Locate the cell with the specified text and output its (X, Y) center coordinate. 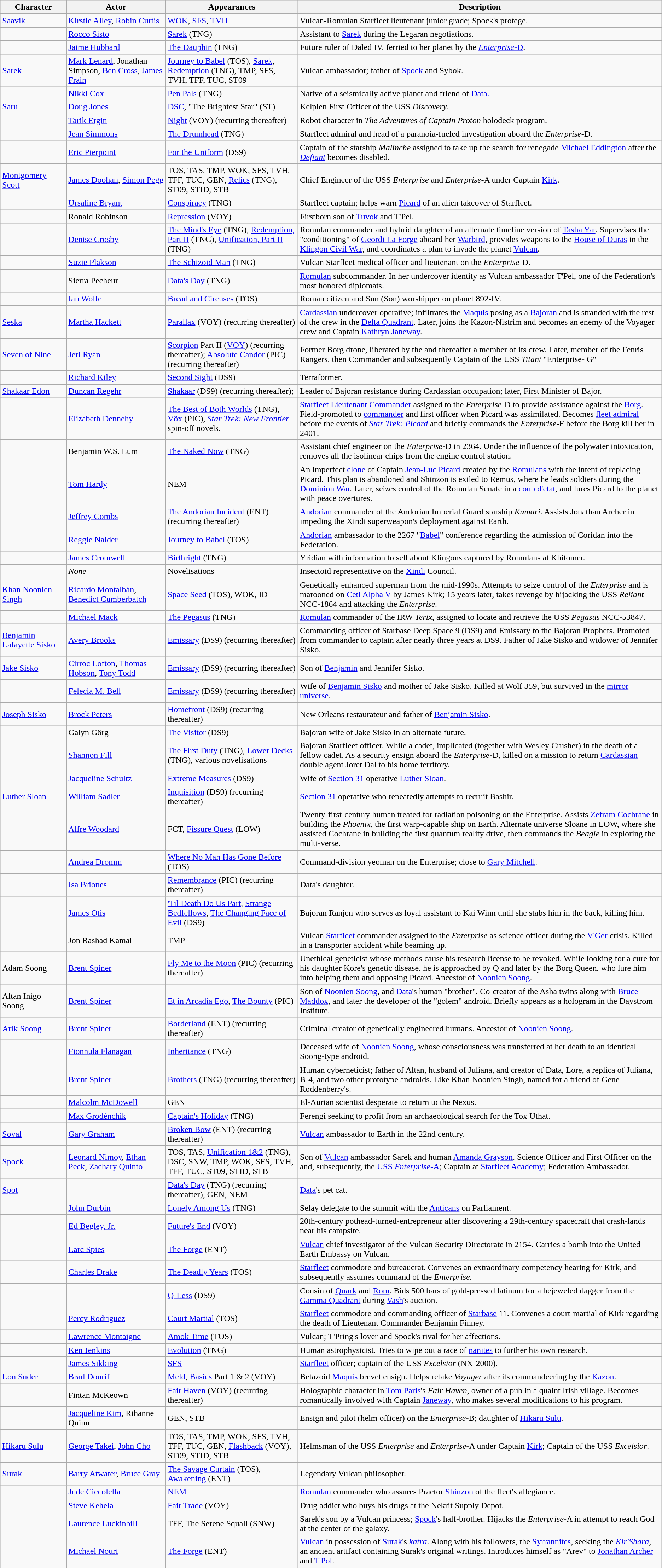
Fair Haven (VOY) (recurring thereafter) (232, 1395)
Description (480, 7)
The Best of Both Worlds (TNG), Võx (PIC), Star Trek: New Frontier spin-off novels. (232, 419)
Galyn Görg (116, 732)
Repression (VOY) (232, 216)
Malcolm McDowell (116, 1102)
Lon Suder (33, 1377)
The Drumhead (TNG) (232, 134)
Vulcan Starfleet commander assigned to the Enterprise as science officer during the V'Ger crisis. Killed in a transporter accident while beaming up. (480, 940)
Data's Day (TNG) (232, 281)
Shakaar Edon (33, 391)
Kelpien First Officer of the USS Discovery. (480, 107)
Jake Sisko (33, 668)
TMP (232, 940)
Tarik Ergin (116, 120)
Andrea Dromm (116, 862)
Leader of Bajoran resistance during Cardassian occupation; later, First Minister of Bajor. (480, 391)
Percy Rodriguez (116, 1318)
Jeffrey Combs (116, 517)
Brad Dourif (116, 1377)
James Doohan, Simon Pegg (116, 180)
New Orleans restaurateur and father of Benjamin Sisko. (480, 714)
Steve Kehela (116, 1505)
Brock Peters (116, 714)
Yridian with information to sell about Klingons captured by Romulans at Khitomer. (480, 558)
Benjamin Lafayette Sisko (33, 640)
Vulcan ambassador to Earth in the 22nd century. (480, 1134)
Betazoid Maquis brevet ensign. Helps retake Voyager after its commandeering by the Kazon. (480, 1377)
James Sikking (116, 1364)
The First Duty (TNG), Lower Decks (TNG), various novelisations (232, 755)
DSC, "The Brightest Star" (ST) (232, 107)
The Schizoid Man (TNG) (232, 263)
Wife of Benjamin Sisko and mother of Jake Sisko. Killed at Wolf 359, but survived in the mirror universe. (480, 691)
Montgomery Scott (33, 180)
Terraformer. (480, 377)
Michael Nouri (116, 1551)
John Durbin (116, 1208)
Khan Noonien Singh (33, 594)
Ronald Robinson (116, 216)
Larc Spies (116, 1249)
Starfleet commodore and bureaucrat. Convenes an extraordinary competency hearing for Kirk, and subsequently assumes command of the Enterprise. (480, 1272)
Lonely Among Us (TNG) (232, 1208)
Michael Mack (116, 617)
Vulcan-Romulan Starfleet lieutenant junior grade; Spock's protege. (480, 21)
'Til Death Do Us Part, Strange Bedfellows, The Changing Face of Evil (DS9) (232, 912)
The Visitor (DS9) (232, 732)
Doug Jones (116, 107)
Ken Jenkins (116, 1350)
Hikaru Sulu (33, 1446)
Meld, Basics Part 1 & 2 (VOY) (232, 1377)
Jacqueline Kim, Rihanne Quinn (116, 1418)
Altan Inigo Soong (33, 1001)
Captain of the starship Malinche assigned to take up the search for renegade Michael Eddington after the Defiant becomes disabled. (480, 152)
Romulan commander of the IRW Terix, assigned to locate and retrieve the USS Pegasus NCC-53847. (480, 617)
Et in Arcadia Ego, The Bounty (PIC) (232, 1001)
Drug addict who buys his drugs at the Nekrit Supply Depot. (480, 1505)
Where No Man Has Gone Before (TOS) (232, 862)
The Andorian Incident (ENT) (recurring thereafter) (232, 517)
Sarek's son by a Vulcan princess; Spock's half-brother. Hijacks the Enterprise-A in attempt to reach God at the center of the galaxy. (480, 1523)
The Dauphin (TNG) (232, 47)
Avery Brooks (116, 640)
Barry Atwater, Bruce Gray (116, 1474)
Shakaar (DS9) (recurring thereafter); (232, 391)
Charles Drake (116, 1272)
Isa Briones (116, 884)
Jaime Hubbard (116, 47)
Scorpion Part II (VOY) (recurring thereafter); Absolute Candor (PIC) (recurring thereafter) (232, 354)
Max Grodénchik (116, 1116)
Wife of Section 31 operative Luther Sloan. (480, 778)
Amok Time (TOS) (232, 1336)
Inheritance (TNG) (232, 1051)
FCT, Fissure Quest (LOW) (232, 829)
Eric Pierpoint (116, 152)
Data's Day (TNG) (recurring thereafter), GEN, NEM (232, 1189)
Rocco Sisto (116, 34)
Mark Lenard, Jonathan Simpson, Ben Cross, James Frain (116, 70)
The Pegasus (TNG) (232, 617)
Duncan Regehr (116, 391)
The Savage Curtain (TOS), Awakening (ENT) (232, 1474)
Fair Trade (VOY) (232, 1505)
Selay delegate to the summit with the Anticans on Parliament. (480, 1208)
Native of a seismically active planet and friend of Data. (480, 93)
Vulcan chief investigator of the Vulcan Security Directorate in 2154. Carries a bomb into the United Earth Embassy on Vulcan. (480, 1249)
GEN (232, 1102)
Benjamin W.S. Lum (116, 451)
Journey to Babel (TOS) (232, 539)
Firstborn son of Tuvok and T'Pel. (480, 216)
Starfleet officer; captain of the USS Excelsior (NX-2000). (480, 1364)
SFS (232, 1364)
Leonard Nimoy, Ethan Peck, Zachary Quinto (116, 1162)
Remembrance (PIC) (recurring thereafter) (232, 884)
20th-century pothead-turned-entrepreneur after discovering a 29th-century spacecraft that crash-lands near his campsite. (480, 1226)
Roman citizen and Sun (Son) worshipper on planet 892-IV. (480, 299)
Romulan subcommander. In her undercover identity as Vulcan ambassador T'Pel, one of the Federation's most honored diplomats. (480, 281)
Ensign and pilot (helm officer) on the Enterprise-B; daughter of Hikaru Sulu. (480, 1418)
Character (33, 7)
Helmsman of the USS Enterprise and Enterprise-A under Captain Kirk; Captain of the USS Excelsior. (480, 1446)
Lawrence Montaigne (116, 1336)
Shannon Fill (116, 755)
Bajoran wife of Jake Sisko in an alternate future. (480, 732)
Surak (33, 1474)
William Sadler (116, 797)
Laurence Luckinbill (116, 1523)
Andorian ambassador to the 2267 "Babel" conference regarding the admission of Coridan into the Federation. (480, 539)
Human astrophysicist. Tries to wipe out a race of nanites to further his own research. (480, 1350)
TOS, TAS, TMP, WOK, SFS, TVH, TFF, TUC, GEN, Flashback (VOY), ST09, STID, STB (232, 1446)
Saru (33, 107)
Felecia M. Bell (116, 691)
James Cromwell (116, 558)
Tom Hardy (116, 484)
Insectoid representative on the Xindi Council. (480, 571)
Jon Rashad Kamal (116, 940)
Chief Engineer of the USS Enterprise and Enterprise-A under Captain Kirk. (480, 180)
James Otis (116, 912)
Vulcan; T'Pring's lover and Spock's rival for her affections. (480, 1336)
Fionnula Flanagan (116, 1051)
Martha Hackett (116, 322)
Inquisition (DS9) (recurring thereafter) (232, 797)
None (116, 571)
Criminal creator of genetically engineered humans. Ancestor of Noonien Soong. (480, 1029)
Saavik (33, 21)
Robot character in The Adventures of Captain Proton holodeck program. (480, 120)
Vulcan Starfleet medical officer and lieutenant on the Enterprise-D. (480, 263)
Novelisations (232, 571)
Legendary Vulcan philosopher. (480, 1474)
Sierra Pecheur (116, 281)
Assistant to Sarek during the Legaran negotiations. (480, 34)
Richard Kiley (116, 377)
GEN, STB (232, 1418)
Kirstie Alley, Robin Curtis (116, 21)
Journey to Babel (TOS), Sarek, Redemption (TNG), TMP, SFS, TVH, TFF, TUC, ST09 (232, 70)
Fintan McKeown (116, 1395)
Ursaline Bryant (116, 203)
Cirroc Lofton, Thomas Hobson, Tony Todd (116, 668)
Joseph Sisko (33, 714)
Bread and Circuses (TOS) (232, 299)
Luther Sloan (33, 797)
Data's daughter. (480, 884)
Pen Pals (TNG) (232, 93)
Night (VOY) (recurring thereafter) (232, 120)
George Takei, John Cho (116, 1446)
Sarek (TNG) (232, 34)
Alfre Woodard (116, 829)
Spot (33, 1189)
Q-Less (DS9) (232, 1295)
TOS, TAS, TMP, WOK, SFS, TVH, TFF, TUC, GEN, Relics (TNG), ST09, STID, STB (232, 180)
Captain's Holiday (TNG) (232, 1116)
Conspiracy (TNG) (232, 203)
Appearances (232, 7)
Ferengi seeking to profit from an archaeological search for the Tox Uthat. (480, 1116)
Denise Crosby (116, 240)
Homefront (DS9) (recurring thereafter) (232, 714)
Soval (33, 1134)
Future ruler of Daled IV, ferried to her planet by the Enterprise-D. (480, 47)
Space Seed (TOS), WOK, ID (232, 594)
Cousin of Quark and Rom. Bids 500 bars of gold-pressed latinum for a bejeweled dagger from the Gamma Quadrant during Vash's auction. (480, 1295)
Spock (33, 1162)
Second Sight (DS9) (232, 377)
Gary Graham (116, 1134)
Future's End (VOY) (232, 1226)
El-Aurian scientist desperate to return to the Nexus. (480, 1102)
Elizabeth Dennehy (116, 419)
Son of Benjamin and Jennifer Sisko. (480, 668)
Court Martial (TOS) (232, 1318)
Section 31 operative who repeatedly attempts to recruit Bashir. (480, 797)
For the Uniform (DS9) (232, 152)
Vulcan ambassador; father of Spock and Sybok. (480, 70)
Deceased wife of Noonien Soong, whose consciousness was transferred at her death to an identical Soong-type android. (480, 1051)
Starfleet captain; helps warn Picard of an alien takeover of Starfleet. (480, 203)
Starfleet admiral and head of a paranoia-fueled investigation aboard the Enterprise-D. (480, 134)
Sarek (33, 70)
Ricardo Montalbán, Benedict Cumberbatch (116, 594)
Ian Wolfe (116, 299)
Seska (33, 322)
Suzie Plakson (116, 263)
TFF, The Serene Squall (SNW) (232, 1523)
Jacqueline Schultz (116, 778)
Parallax (VOY) (recurring thereafter) (232, 322)
Broken Bow (ENT) (recurring thereafter) (232, 1134)
Evolution (TNG) (232, 1350)
Actor (116, 7)
The Mind's Eye (TNG), Redemption, Part II (TNG), Unification, Part II (TNG) (232, 240)
Borderland (ENT) (recurring thereafter) (232, 1029)
Fly Me to the Moon (PIC) (recurring thereafter) (232, 968)
Birthright (TNG) (232, 558)
Nikki Cox (116, 93)
Arik Soong (33, 1029)
Reggie Nalder (116, 539)
Adam Soong (33, 968)
Seven of Nine (33, 354)
Ed Begley, Jr. (116, 1226)
Data's pet cat. (480, 1189)
Jean Simmons (116, 134)
WOK, SFS, TVH (232, 21)
Brothers (TNG) (recurring thereafter) (232, 1079)
Romulan commander who assures Praetor Shinzon of the fleet's allegiance. (480, 1492)
The Naked Now (TNG) (232, 451)
Bajoran Ranjen who serves as loyal assistant to Kai Winn until she stabs him in the back, killing him. (480, 912)
Jeri Ryan (116, 354)
Extreme Measures (DS9) (232, 778)
Command-division yeoman on the Enterprise; close to Gary Mitchell. (480, 862)
The Deadly Years (TOS) (232, 1272)
TOS, TAS, Unification 1&2 (TNG), DSC, SNW, TMP, WOK, SFS, TVH, TFF, TUC, ST09, STID, STB (232, 1162)
Jude Ciccolella (116, 1492)
